Find where the given text appears and provide that cell's center as (X, Y) coordinate. 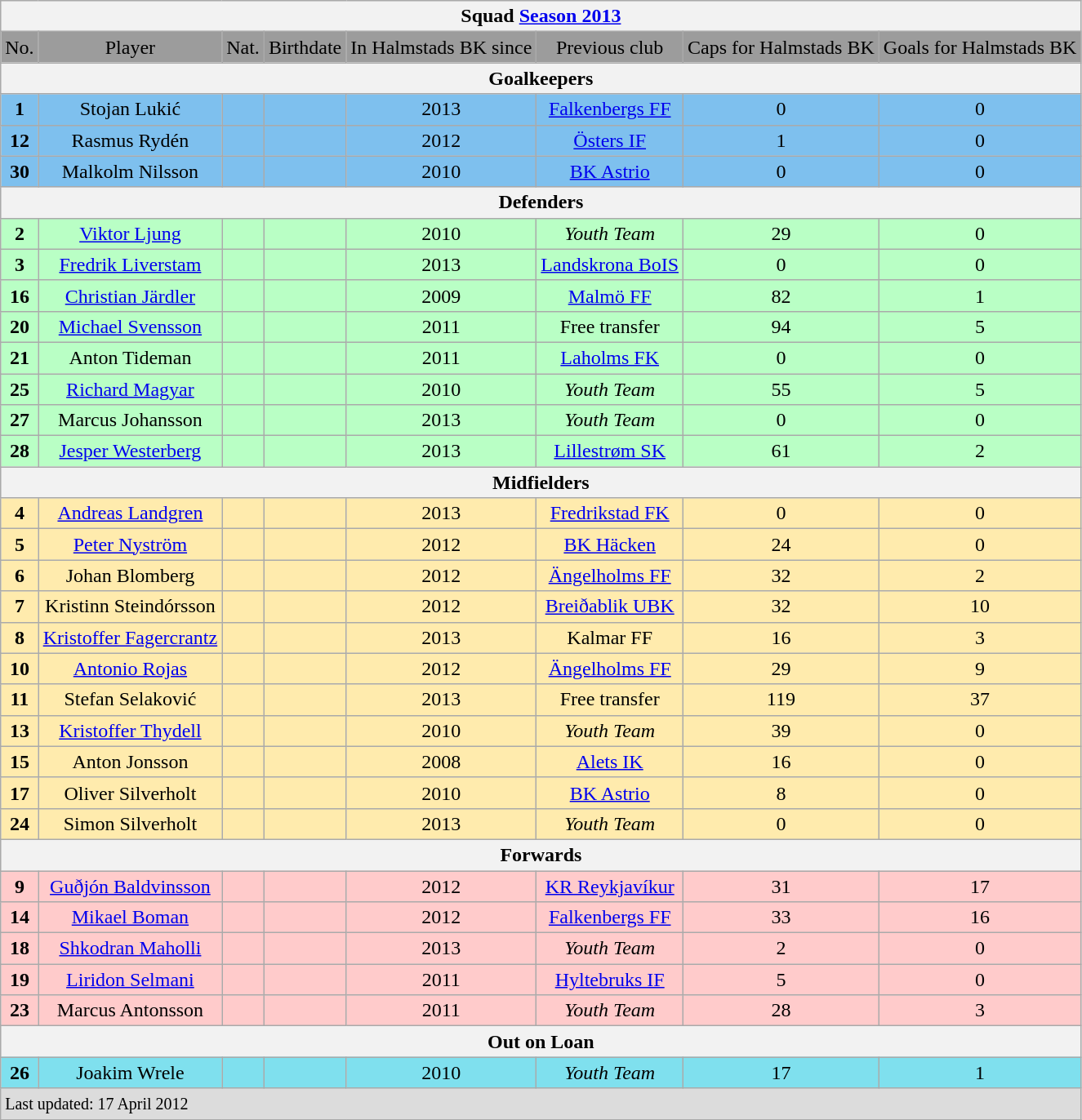
13 (20, 731)
In Halmstads BK since (441, 47)
Joakim Wrele (131, 1073)
4 (20, 513)
31 (781, 886)
Anton Jonsson (131, 762)
Stefan Selaković (131, 700)
Marcus Johansson (131, 420)
Out on Loan (541, 1042)
30 (20, 171)
Marcus Antonsson (131, 1011)
Viktor Ljung (131, 233)
20 (20, 327)
Alets IK (610, 762)
Kristoffer Fagercrantz (131, 638)
23 (20, 1011)
Player (131, 47)
12 (20, 140)
Lillestrøm SK (610, 451)
Mikael Boman (131, 918)
Goalkeepers (541, 78)
39 (781, 731)
Shkodran Maholli (131, 949)
19 (20, 980)
Antonio Rojas (131, 669)
Kalmar FF (610, 638)
Breiðablik UBK (610, 607)
Previous club (610, 47)
Johan Blomberg (131, 576)
Last updated: 17 April 2012 (541, 1104)
11 (20, 700)
Oliver Silverholt (131, 793)
Malmö FF (610, 296)
Defenders (541, 202)
15 (20, 762)
Nat. (243, 47)
27 (20, 420)
61 (781, 451)
Landskrona BoIS (610, 264)
Michael Svensson (131, 327)
Simon Silverholt (131, 824)
Hyltebruks IF (610, 980)
Birthdate (305, 47)
Richard Magyar (131, 389)
Stojan Lukić (131, 109)
Laholms FK (610, 358)
Rasmus Rydén (131, 140)
Caps for Halmstads BK (781, 47)
55 (781, 389)
Malkolm Nilsson (131, 171)
Östers IF (610, 140)
Goals for Halmstads BK (980, 47)
No. (20, 47)
Anton Tideman (131, 358)
Andreas Landgren (131, 513)
Jesper Westerberg (131, 451)
26 (20, 1073)
2009 (441, 296)
94 (781, 327)
Peter Nyström (131, 544)
33 (781, 918)
Fredrik Liverstam (131, 264)
Christian Järdler (131, 296)
2008 (441, 762)
18 (20, 949)
14 (20, 918)
Squad Season 2013 (541, 16)
25 (20, 389)
Guðjón Baldvinsson (131, 886)
21 (20, 358)
6 (20, 576)
BK Häcken (610, 544)
37 (980, 700)
KR Reykjavíkur (610, 886)
7 (20, 607)
Forwards (541, 855)
Fredrikstad FK (610, 513)
Midfielders (541, 482)
Liridon Selmani (131, 980)
119 (781, 700)
82 (781, 296)
Kristoffer Thydell (131, 731)
Kristinn Steindórsson (131, 607)
